Search for the cell housing the specified text and yield its [x, y] center coordinate. 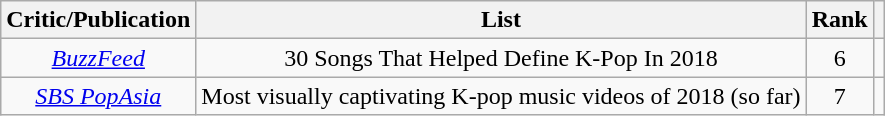
7 [840, 96]
30 Songs That Helped Define K-Pop In 2018 [501, 58]
Most visually captivating K-pop music videos of 2018 (so far) [501, 96]
List [501, 20]
Critic/Publication [98, 20]
6 [840, 58]
BuzzFeed [98, 58]
Rank [840, 20]
SBS PopAsia [98, 96]
